For the text-containing cell, return its midpoint in [X, Y] coordinate format. 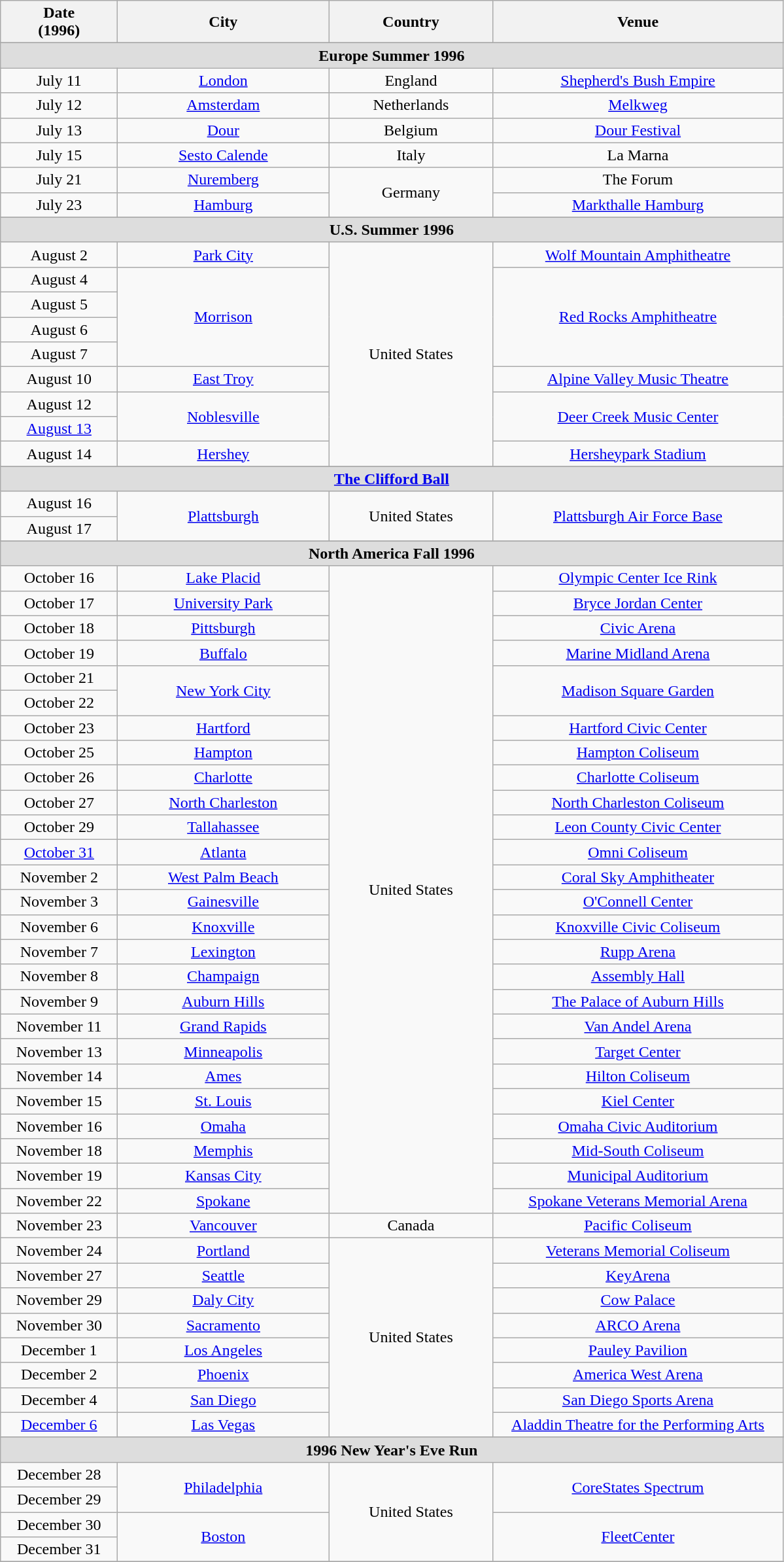
America West Arena [638, 1375]
November 15 [59, 1101]
Atlanta [224, 852]
Boston [224, 1537]
Melkweg [638, 105]
Omaha Civic Auditorium [638, 1126]
Netherlands [411, 105]
Hartford Civic Center [638, 728]
Noblesville [224, 417]
Hilton Coliseum [638, 1076]
U.S. Summer 1996 [392, 230]
August 4 [59, 279]
ARCO Arena [638, 1325]
East Troy [224, 379]
Memphis [224, 1151]
October 18 [59, 628]
Amsterdam [224, 105]
La Marna [638, 155]
November 30 [59, 1325]
August 13 [59, 429]
Kiel Center [638, 1101]
Auburn Hills [224, 1001]
Park City [224, 254]
Vancouver [224, 1226]
Target Center [638, 1051]
October 26 [59, 778]
FleetCenter [638, 1537]
August 5 [59, 304]
Grand Rapids [224, 1026]
October 22 [59, 703]
Sacramento [224, 1325]
December 6 [59, 1425]
University Park [224, 603]
Hampton Coliseum [638, 753]
August 10 [59, 379]
Plattsburgh Air Force Base [638, 516]
December 29 [59, 1499]
November 8 [59, 977]
August 12 [59, 404]
Plattsburgh [224, 516]
November 9 [59, 1001]
CoreStates Spectrum [638, 1487]
Hamburg [224, 205]
December 28 [59, 1474]
Buffalo [224, 653]
Markthalle Hamburg [638, 205]
Gainesville [224, 902]
November 7 [59, 952]
November 18 [59, 1151]
November 23 [59, 1226]
West Palm Beach [224, 877]
Seattle [224, 1276]
Italy [411, 155]
Phoenix [224, 1375]
Alpine Valley Music Theatre [638, 379]
July 15 [59, 155]
October 17 [59, 603]
Madison Square Garden [638, 690]
Philadelphia [224, 1487]
Deer Creek Music Center [638, 417]
November 24 [59, 1251]
Venue [638, 22]
November 3 [59, 902]
Date(1996) [59, 22]
October 16 [59, 578]
England [411, 80]
November 11 [59, 1026]
July 23 [59, 205]
Sesto Calende [224, 155]
August 6 [59, 329]
December 2 [59, 1375]
Coral Sky Amphitheater [638, 877]
Civic Arena [638, 628]
St. Louis [224, 1101]
Canada [411, 1226]
Country [411, 22]
November 29 [59, 1300]
July 13 [59, 130]
Rupp Arena [638, 952]
Nuremberg [224, 180]
Marine Midland Arena [638, 653]
Dour Festival [638, 130]
Omni Coliseum [638, 852]
Spokane [224, 1201]
North America Fall 1996 [392, 553]
November 27 [59, 1276]
North Charleston [224, 803]
Van Andel Arena [638, 1026]
Spokane Veterans Memorial Arena [638, 1201]
Bryce Jordan Center [638, 603]
Champaign [224, 977]
October 19 [59, 653]
Shepherd's Bush Empire [638, 80]
Pauley Pavilion [638, 1350]
August 2 [59, 254]
October 21 [59, 678]
Pittsburgh [224, 628]
Leon County Civic Center [638, 827]
Daly City [224, 1300]
Minneapolis [224, 1051]
October 31 [59, 852]
O'Connell Center [638, 902]
Mid-South Coliseum [638, 1151]
Cow Palace [638, 1300]
October 29 [59, 827]
Hartford [224, 728]
Lexington [224, 952]
Municipal Auditorium [638, 1176]
Assembly Hall [638, 977]
Charlotte Coliseum [638, 778]
December 30 [59, 1525]
Portland [224, 1251]
Las Vegas [224, 1425]
London [224, 80]
July 21 [59, 180]
December 1 [59, 1350]
November 19 [59, 1176]
Omaha [224, 1126]
October 27 [59, 803]
Lake Placid [224, 578]
August 7 [59, 355]
December 4 [59, 1400]
San Diego [224, 1400]
1996 New Year's Eve Run [392, 1449]
Hersheypark Stadium [638, 454]
Europe Summer 1996 [392, 56]
November 16 [59, 1126]
Germany [411, 192]
KeyArena [638, 1276]
Red Rocks Amphitheatre [638, 317]
November 13 [59, 1051]
Hershey [224, 454]
August 14 [59, 454]
Belgium [411, 130]
City [224, 22]
Dour [224, 130]
August 16 [59, 504]
July 11 [59, 80]
Los Angeles [224, 1350]
November 22 [59, 1201]
July 12 [59, 105]
August 17 [59, 529]
Pacific Coliseum [638, 1226]
October 23 [59, 728]
November 6 [59, 927]
The Forum [638, 180]
North Charleston Coliseum [638, 803]
San Diego Sports Arena [638, 1400]
Kansas City [224, 1176]
December 31 [59, 1550]
Tallahassee [224, 827]
Charlotte [224, 778]
Veterans Memorial Coliseum [638, 1251]
November 14 [59, 1076]
Olympic Center Ice Rink [638, 578]
Hampton [224, 753]
Ames [224, 1076]
Knoxville Civic Coliseum [638, 927]
Knoxville [224, 927]
Morrison [224, 317]
Aladdin Theatre for the Performing Arts [638, 1425]
November 2 [59, 877]
The Clifford Ball [392, 479]
Wolf Mountain Amphitheatre [638, 254]
New York City [224, 690]
October 25 [59, 753]
The Palace of Auburn Hills [638, 1001]
